Determine the [x, y] coordinate at the center of the cell enclosing the given text.  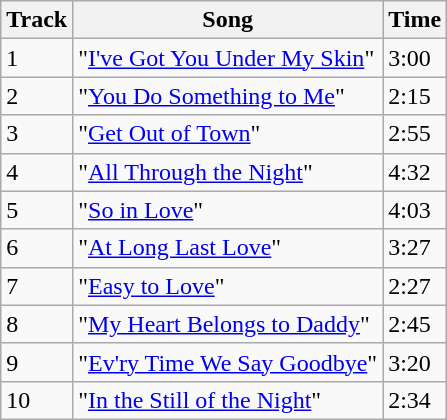
10 [37, 400]
3:20 [415, 362]
"All Through the Night" [228, 172]
5 [37, 210]
2:45 [415, 324]
2 [37, 96]
4 [37, 172]
3:27 [415, 248]
9 [37, 362]
"My Heart Belongs to Daddy" [228, 324]
"I've Got You Under My Skin" [228, 58]
3:00 [415, 58]
"Ev'ry Time We Say Goodbye" [228, 362]
"So in Love" [228, 210]
"At Long Last Love" [228, 248]
Time [415, 20]
2:27 [415, 286]
6 [37, 248]
4:03 [415, 210]
3 [37, 134]
2:55 [415, 134]
"In the Still of the Night" [228, 400]
7 [37, 286]
"You Do Something to Me" [228, 96]
Song [228, 20]
1 [37, 58]
"Get Out of Town" [228, 134]
"Easy to Love" [228, 286]
Track [37, 20]
2:15 [415, 96]
8 [37, 324]
4:32 [415, 172]
2:34 [415, 400]
